Extract the [X, Y] coordinate from the center of the cell holding the provided text.  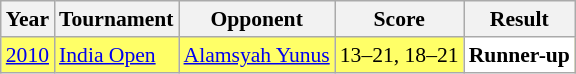
Opponent [257, 19]
Result [520, 19]
Year [28, 19]
Runner-up [520, 55]
Score [400, 19]
India Open [116, 55]
13–21, 18–21 [400, 55]
2010 [28, 55]
Tournament [116, 19]
Alamsyah Yunus [257, 55]
